For the text-containing cell, return its midpoint in (x, y) coordinate format. 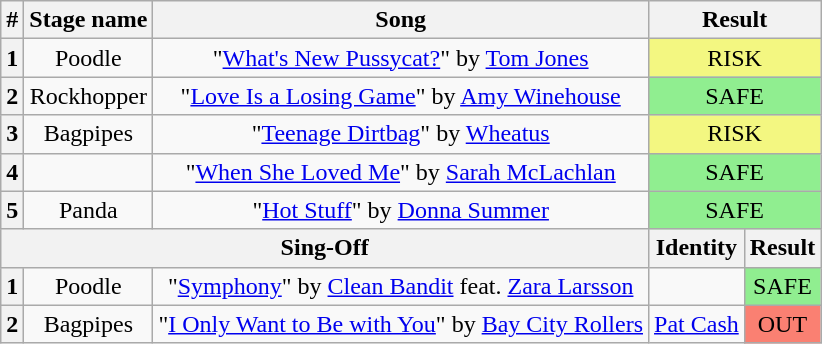
"Love Is a Losing Game" by Amy Winehouse (401, 96)
"When She Loved Me" by Sarah McLachlan (401, 172)
# (12, 20)
Identity (697, 248)
4 (12, 172)
"I Only Want to Be with You" by Bay City Rollers (401, 324)
"Symphony" by Clean Bandit feat. Zara Larsson (401, 286)
Pat Cash (697, 324)
"What's New Pussycat?" by Tom Jones (401, 58)
"Hot Stuff" by Donna Summer (401, 210)
3 (12, 134)
OUT (782, 324)
Sing-Off (325, 248)
Panda (88, 210)
5 (12, 210)
Stage name (88, 20)
Song (401, 20)
Rockhopper (88, 96)
"Teenage Dirtbag" by Wheatus (401, 134)
